Capture the cell that displays the provided text and extract its [X, Y] central coordinate. 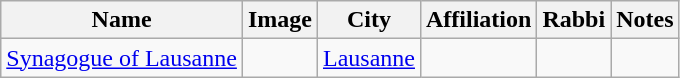
City [368, 20]
Notes [645, 20]
Rabbi [574, 20]
Lausanne [368, 58]
Image [280, 20]
Name [122, 20]
Affiliation [478, 20]
Synagogue of Lausanne [122, 58]
